Locate the cell with the specified text and output its [X, Y] center coordinate. 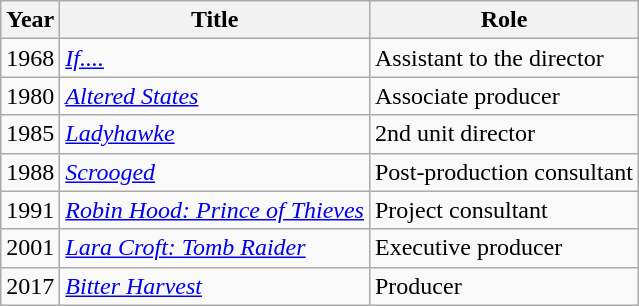
Ladyhawke [215, 134]
Year [30, 20]
Executive producer [504, 248]
Altered States [215, 96]
Bitter Harvest [215, 286]
Project consultant [504, 210]
Scrooged [215, 172]
2017 [30, 286]
1988 [30, 172]
If.... [215, 58]
Assistant to the director [504, 58]
1980 [30, 96]
Title [215, 20]
Producer [504, 286]
1985 [30, 134]
Associate producer [504, 96]
1968 [30, 58]
Post-production consultant [504, 172]
Role [504, 20]
2001 [30, 248]
1991 [30, 210]
Lara Croft: Tomb Raider [215, 248]
Robin Hood: Prince of Thieves [215, 210]
2nd unit director [504, 134]
